Return (x, y) of the center of cell containing provided text 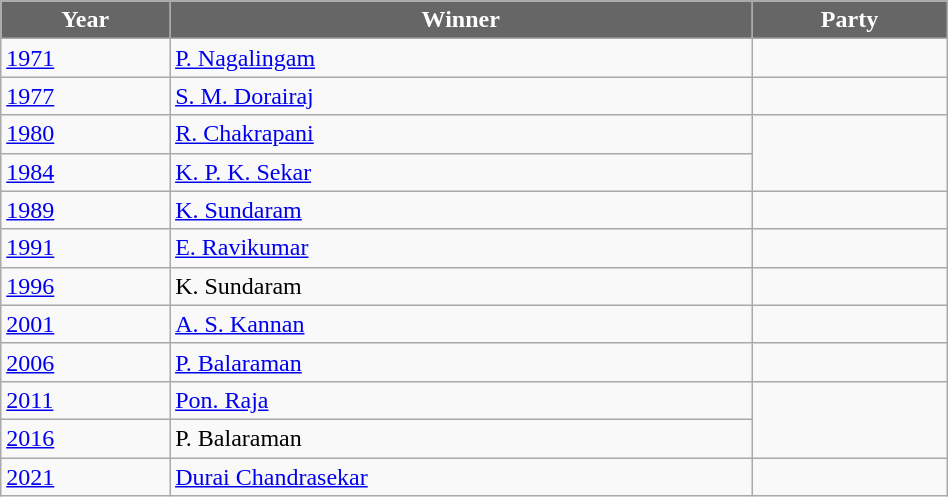
1991 (86, 248)
E. Ravikumar (461, 248)
1971 (86, 58)
1984 (86, 172)
Party (850, 20)
1977 (86, 96)
R. Chakrapani (461, 134)
2001 (86, 324)
2006 (86, 362)
1980 (86, 134)
2011 (86, 400)
1996 (86, 286)
P. Nagalingam (461, 58)
Durai Chandrasekar (461, 477)
1989 (86, 210)
2021 (86, 477)
Winner (461, 20)
A. S. Kannan (461, 324)
S. M. Dorairaj (461, 96)
2016 (86, 438)
K. P. K. Sekar (461, 172)
Pon. Raja (461, 400)
Year (86, 20)
